Provide the (X, Y) coordinate of the cell's center where the given text is located.  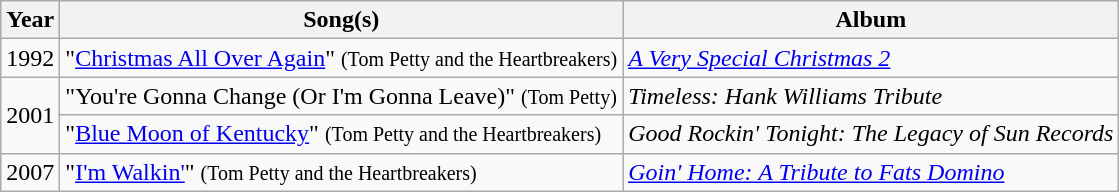
Timeless: Hank Williams Tribute (871, 96)
"You're Gonna Change (Or I'm Gonna Leave)" (Tom Petty) (342, 96)
Album (871, 20)
"Blue Moon of Kentucky" (Tom Petty and the Heartbreakers) (342, 134)
Song(s) (342, 20)
"I'm Walkin'" (Tom Petty and the Heartbreakers) (342, 172)
1992 (30, 58)
Year (30, 20)
Good Rockin' Tonight: The Legacy of Sun Records (871, 134)
A Very Special Christmas 2 (871, 58)
2007 (30, 172)
"Christmas All Over Again" (Tom Petty and the Heartbreakers) (342, 58)
Goin' Home: A Tribute to Fats Domino (871, 172)
2001 (30, 115)
